Identify which cell holds the provided text, then report its (x, y) central coordinate. 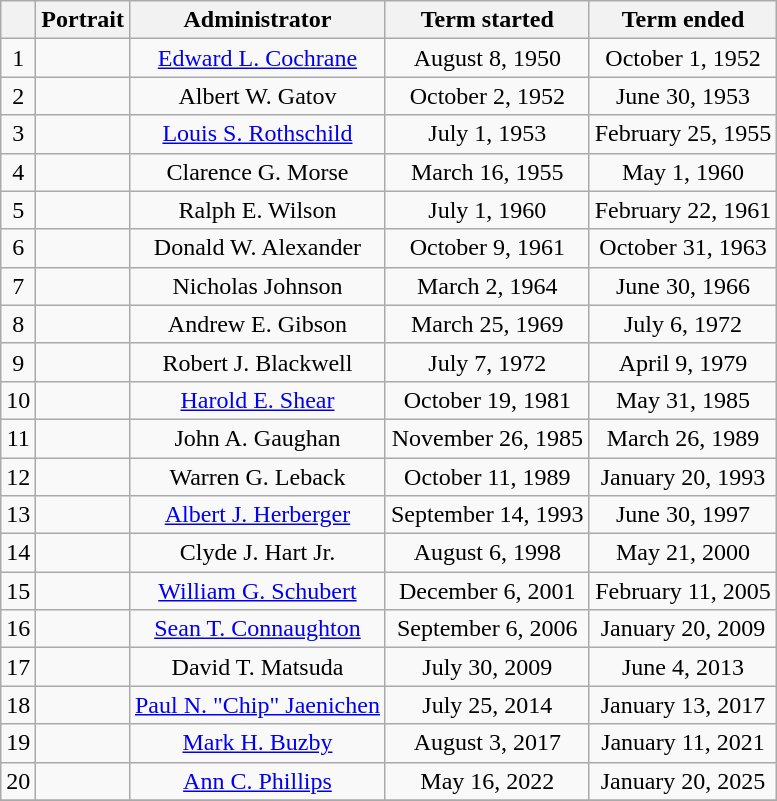
9 (18, 362)
Sean T. Connaughton (257, 629)
March 16, 1955 (487, 172)
April 9, 1979 (683, 362)
Nicholas Johnson (257, 286)
15 (18, 591)
16 (18, 629)
March 25, 1969 (487, 324)
September 6, 2006 (487, 629)
Ann C. Phillips (257, 781)
12 (18, 477)
July 1, 1960 (487, 210)
John A. Gaughan (257, 438)
January 13, 2017 (683, 705)
July 30, 2009 (487, 667)
February 11, 2005 (683, 591)
7 (18, 286)
2 (18, 96)
June 30, 1966 (683, 286)
January 20, 2009 (683, 629)
13 (18, 515)
March 2, 1964 (487, 286)
Ralph E. Wilson (257, 210)
Harold E. Shear (257, 400)
May 16, 2022 (487, 781)
Donald W. Alexander (257, 248)
18 (18, 705)
May 21, 2000 (683, 553)
Andrew E. Gibson (257, 324)
October 2, 1952 (487, 96)
Warren G. Leback (257, 477)
Albert W. Gatov (257, 96)
May 31, 1985 (683, 400)
January 11, 2021 (683, 743)
1 (18, 58)
July 6, 1972 (683, 324)
William G. Schubert (257, 591)
September 14, 1993 (487, 515)
July 7, 1972 (487, 362)
October 31, 1963 (683, 248)
20 (18, 781)
January 20, 2025 (683, 781)
Administrator (257, 20)
17 (18, 667)
Paul N. "Chip" Jaenichen (257, 705)
March 26, 1989 (683, 438)
January 20, 1993 (683, 477)
October 11, 1989 (487, 477)
June 4, 2013 (683, 667)
Albert J. Herberger (257, 515)
Clarence G. Morse (257, 172)
October 19, 1981 (487, 400)
Louis S. Rothschild (257, 134)
November 26, 1985 (487, 438)
5 (18, 210)
Term started (487, 20)
October 9, 1961 (487, 248)
February 22, 1961 (683, 210)
Edward L. Cochrane (257, 58)
Clyde J. Hart Jr. (257, 553)
Mark H. Buzby (257, 743)
December 6, 2001 (487, 591)
August 6, 1998 (487, 553)
10 (18, 400)
David T. Matsuda (257, 667)
Robert J. Blackwell (257, 362)
May 1, 1960 (683, 172)
July 25, 2014 (487, 705)
July 1, 1953 (487, 134)
Portrait (83, 20)
3 (18, 134)
June 30, 1953 (683, 96)
8 (18, 324)
August 3, 2017 (487, 743)
6 (18, 248)
14 (18, 553)
June 30, 1997 (683, 515)
11 (18, 438)
4 (18, 172)
August 8, 1950 (487, 58)
February 25, 1955 (683, 134)
October 1, 1952 (683, 58)
Term ended (683, 20)
19 (18, 743)
